Return (x, y) of the center of cell containing provided text 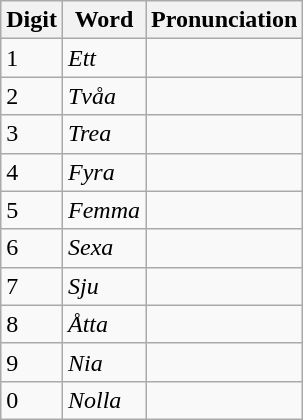
Trea (104, 134)
0 (32, 400)
1 (32, 58)
Nolla (104, 400)
Word (104, 20)
3 (32, 134)
6 (32, 248)
Tvåa (104, 96)
2 (32, 96)
4 (32, 172)
Sexa (104, 248)
Åtta (104, 324)
Femma (104, 210)
8 (32, 324)
9 (32, 362)
5 (32, 210)
7 (32, 286)
Pronunciation (224, 20)
Fyra (104, 172)
Ett (104, 58)
Digit (32, 20)
Nia (104, 362)
Sju (104, 286)
